Extract the [x, y] coordinate from the center of the cell holding the provided text.  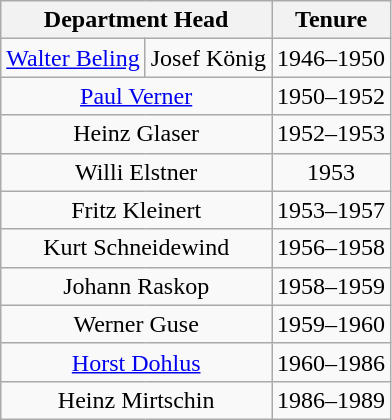
1953 [332, 172]
1958–1959 [332, 286]
1953–1957 [332, 210]
Horst Dohlus [136, 362]
Paul Verner [136, 96]
Tenure [332, 20]
1950–1952 [332, 96]
Heinz Glaser [136, 134]
Kurt Schneidewind [136, 248]
Johann Raskop [136, 286]
1956–1958 [332, 248]
Werner Guse [136, 324]
1986–1989 [332, 400]
Department Head [136, 20]
1946–1950 [332, 58]
Josef König [208, 58]
1952–1953 [332, 134]
1960–1986 [332, 362]
Heinz Mirtschin [136, 400]
Fritz Kleinert [136, 210]
1959–1960 [332, 324]
Willi Elstner [136, 172]
Walter Beling [73, 58]
